From the cell containing the given text, extract its center point as (x, y) coordinate. 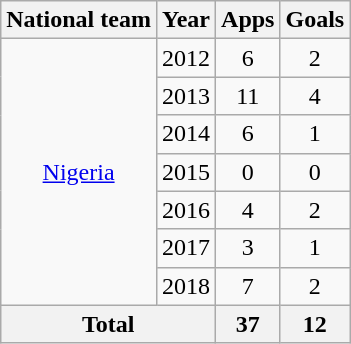
Apps (248, 20)
37 (248, 324)
12 (315, 324)
7 (248, 286)
2016 (186, 210)
11 (248, 96)
National team (79, 20)
2013 (186, 96)
2015 (186, 172)
Goals (315, 20)
Year (186, 20)
2014 (186, 134)
2018 (186, 286)
3 (248, 248)
Total (108, 324)
2017 (186, 248)
Nigeria (79, 172)
2012 (186, 58)
